Provide the [X, Y] coordinate of the cell's center where the given text is located.  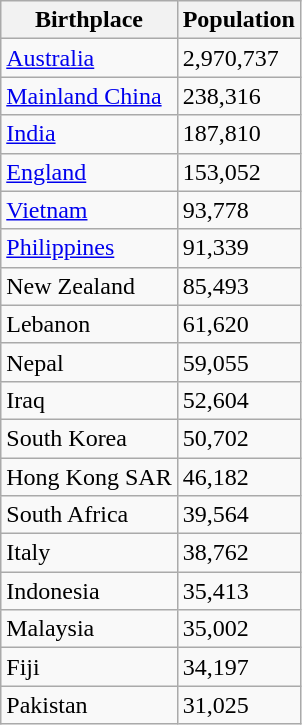
59,055 [238, 362]
35,413 [238, 591]
Malaysia [89, 629]
Italy [89, 553]
46,182 [238, 477]
39,564 [238, 515]
34,197 [238, 667]
2,970,737 [238, 58]
35,002 [238, 629]
South Korea [89, 438]
153,052 [238, 172]
50,702 [238, 438]
85,493 [238, 286]
Nepal [89, 362]
England [89, 172]
187,810 [238, 134]
Hong Kong SAR [89, 477]
Pakistan [89, 705]
52,604 [238, 400]
Lebanon [89, 324]
61,620 [238, 324]
Australia [89, 58]
Vietnam [89, 210]
Philippines [89, 248]
93,778 [238, 210]
Fiji [89, 667]
Iraq [89, 400]
New Zealand [89, 286]
38,762 [238, 553]
South Africa [89, 515]
Indonesia [89, 591]
Population [238, 20]
31,025 [238, 705]
India [89, 134]
Mainland China [89, 96]
Birthplace [89, 20]
91,339 [238, 248]
238,316 [238, 96]
